Return [X, Y] of the center of cell containing provided text 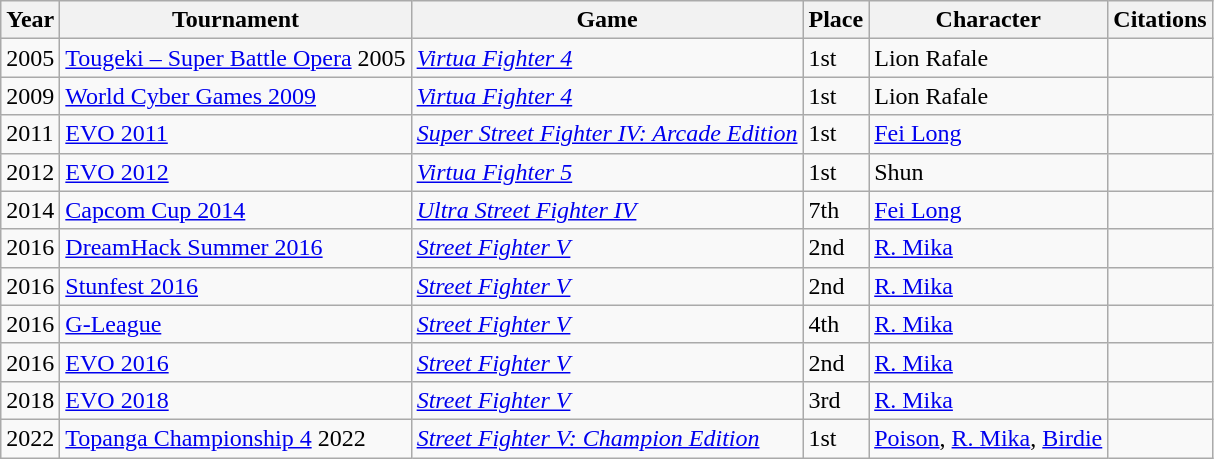
Super Street Fighter IV: Arcade Edition [607, 134]
EVO 2016 [236, 362]
4th [836, 324]
Character [988, 20]
Tournament [236, 20]
Year [30, 20]
Capcom Cup 2014 [236, 210]
2018 [30, 400]
2022 [30, 438]
Tougeki – Super Battle Opera 2005 [236, 58]
EVO 2011 [236, 134]
DreamHack Summer 2016 [236, 248]
Citations [1160, 20]
Virtua Fighter 5 [607, 172]
Topanga Championship 4 2022 [236, 438]
Poison, R. Mika, Birdie [988, 438]
Game [607, 20]
2012 [30, 172]
G-League [236, 324]
Place [836, 20]
2005 [30, 58]
2011 [30, 134]
Ultra Street Fighter IV [607, 210]
2014 [30, 210]
Street Fighter V: Champion Edition [607, 438]
World Cyber Games 2009 [236, 96]
2009 [30, 96]
EVO 2012 [236, 172]
Stunfest 2016 [236, 286]
3rd [836, 400]
7th [836, 210]
EVO 2018 [236, 400]
Shun [988, 172]
